Search for the cell housing the specified text and yield its (X, Y) center coordinate. 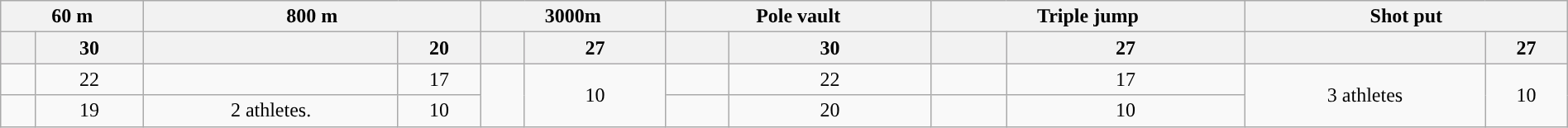
Pole vault (799, 17)
60 m (73, 17)
Triple jump (1088, 17)
3000m (573, 17)
800 m (313, 17)
2 athletes. (271, 111)
19 (89, 111)
Shot put (1406, 17)
3 athletes (1365, 95)
